Find where the given text appears and provide that cell's center as (X, Y) coordinate. 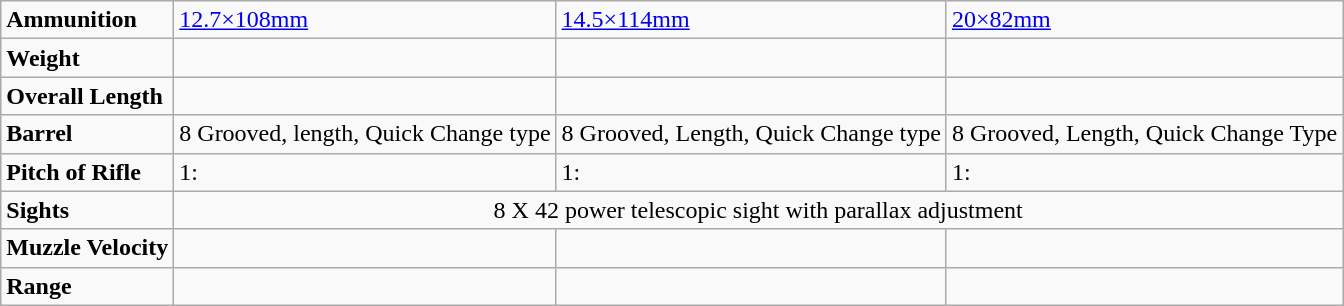
8 Grooved, Length, Quick Change type (751, 134)
Range (88, 286)
Barrel (88, 134)
Ammunition (88, 20)
20×82mm (1144, 20)
Weight (88, 58)
12.7×108mm (365, 20)
Pitch of Rifle (88, 172)
Sights (88, 210)
8 X 42 power telescopic sight with parallax adjustment (758, 210)
8 Grooved, length, Quick Change type (365, 134)
14.5×114mm (751, 20)
Muzzle Velocity (88, 248)
Overall Length (88, 96)
8 Grooved, Length, Quick Change Type (1144, 134)
